Extract the [X, Y] coordinate from the center of the cell holding the provided text.  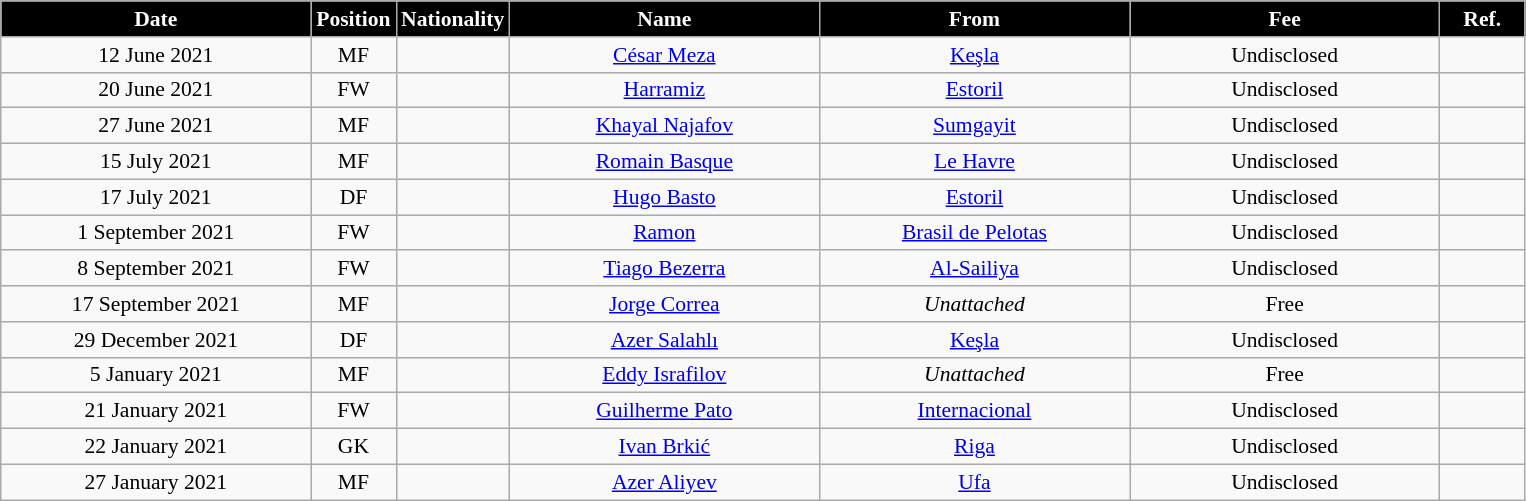
Fee [1285, 19]
Ufa [974, 482]
Azer Aliyev [664, 482]
Romain Basque [664, 162]
Name [664, 19]
12 June 2021 [156, 55]
15 July 2021 [156, 162]
Jorge Correa [664, 304]
Riga [974, 447]
Sumgayit [974, 126]
1 September 2021 [156, 233]
Brasil de Pelotas [974, 233]
20 June 2021 [156, 90]
GK [354, 447]
Ref. [1482, 19]
27 January 2021 [156, 482]
César Meza [664, 55]
Date [156, 19]
Ramon [664, 233]
From [974, 19]
22 January 2021 [156, 447]
8 September 2021 [156, 269]
Position [354, 19]
17 July 2021 [156, 197]
27 June 2021 [156, 126]
21 January 2021 [156, 411]
Al-Sailiya [974, 269]
29 December 2021 [156, 340]
Eddy Israfilov [664, 375]
Ivan Brkić [664, 447]
Le Havre [974, 162]
Internacional [974, 411]
Tiago Bezerra [664, 269]
Nationality [452, 19]
5 January 2021 [156, 375]
Harramiz [664, 90]
Hugo Basto [664, 197]
Azer Salahlı [664, 340]
Khayal Najafov [664, 126]
Guilherme Pato [664, 411]
17 September 2021 [156, 304]
